Return the (X, Y) coordinate for the center point of the cell that contains the specified text.  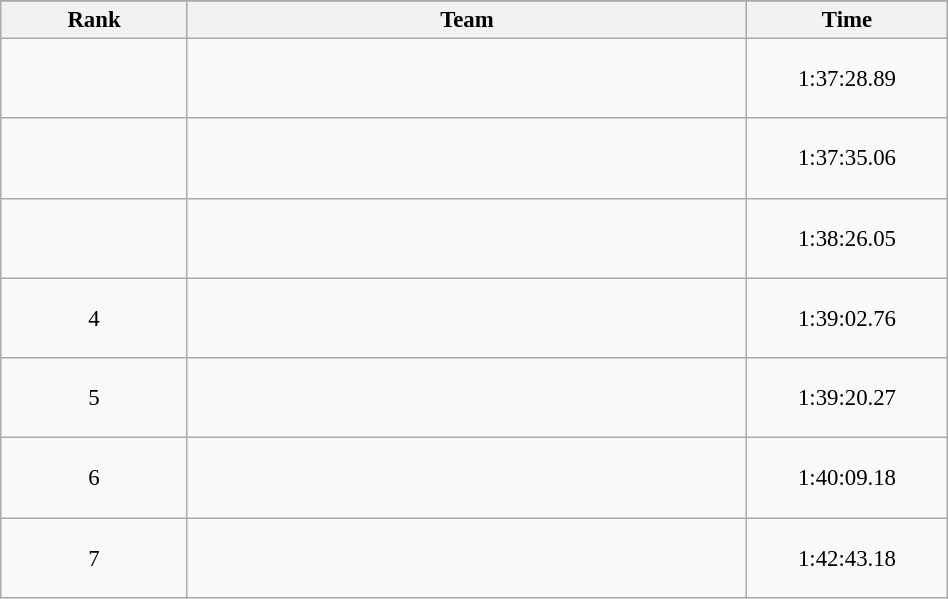
Time (848, 20)
1:38:26.05 (848, 238)
4 (94, 318)
1:37:35.06 (848, 158)
1:42:43.18 (848, 558)
Team (466, 20)
1:40:09.18 (848, 478)
5 (94, 398)
1:37:28.89 (848, 79)
7 (94, 558)
6 (94, 478)
Rank (94, 20)
1:39:02.76 (848, 318)
1:39:20.27 (848, 398)
